Find where the given text appears and provide that cell's center as (x, y) coordinate. 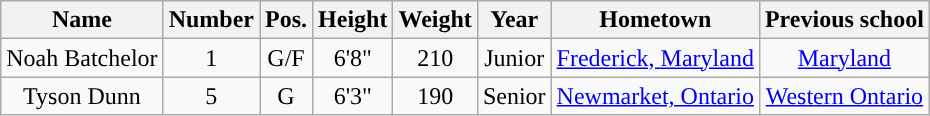
Number (211, 20)
Year (514, 20)
210 (435, 58)
Hometown (655, 20)
1 (211, 58)
Pos. (286, 20)
G (286, 96)
6'8" (353, 58)
Western Ontario (844, 96)
Noah Batchelor (82, 58)
6'3" (353, 96)
Weight (435, 20)
Height (353, 20)
Name (82, 20)
Junior (514, 58)
Newmarket, Ontario (655, 96)
Maryland (844, 58)
190 (435, 96)
Frederick, Maryland (655, 58)
Tyson Dunn (82, 96)
G/F (286, 58)
5 (211, 96)
Previous school (844, 20)
Senior (514, 96)
